Extract the (X, Y) coordinate from the center of the cell holding the provided text.  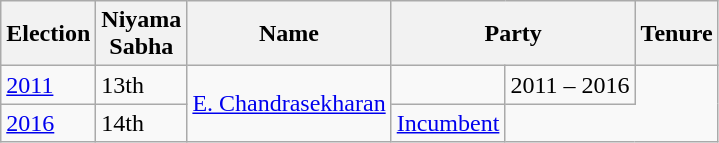
Party (513, 34)
NiyamaSabha (142, 34)
Tenure (676, 34)
2011 – 2016 (570, 85)
2011 (48, 85)
14th (142, 123)
Incumbent (448, 123)
Election (48, 34)
2016 (48, 123)
13th (142, 85)
Name (289, 34)
E. Chandrasekharan (289, 104)
